Detect which cell encompasses the target text, then output its [x, y] center coordinate. 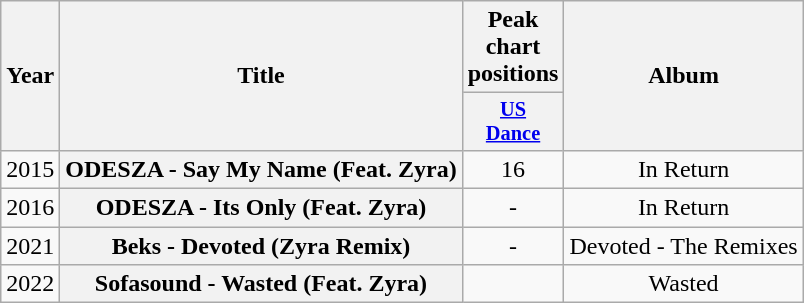
ODESZA - Say My Name (Feat. Zyra) [261, 169]
Sofasound - Wasted (Feat. Zyra) [261, 284]
Year [30, 76]
16 [513, 169]
Peak chart positions [513, 47]
Wasted [684, 284]
Album [684, 76]
2015 [30, 169]
Devoted - The Remixes [684, 246]
USDance [513, 122]
2022 [30, 284]
Beks - Devoted (Zyra Remix) [261, 246]
ODESZA - Its Only (Feat. Zyra) [261, 208]
2016 [30, 208]
2021 [30, 246]
Title [261, 76]
